Pinpoint the cell where the given text exists, returning its (X, Y) midpoint coordinate. 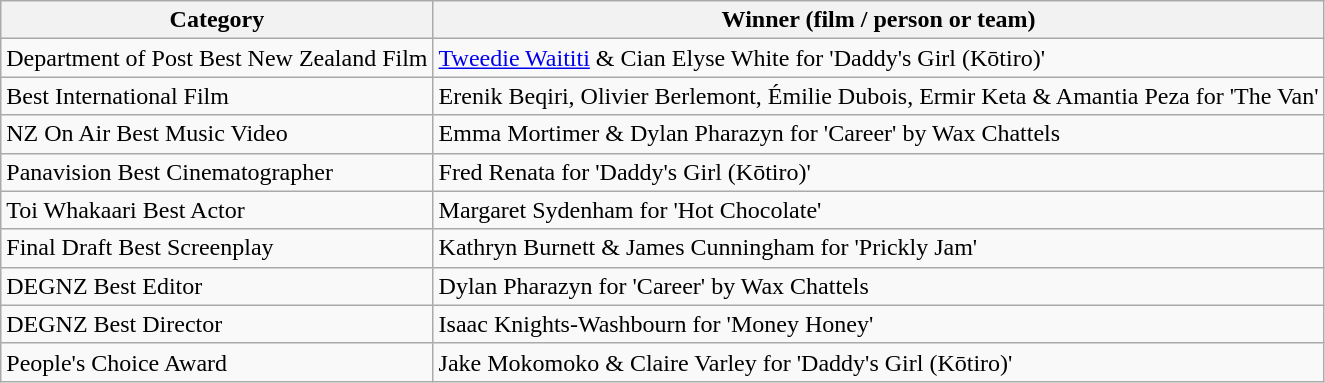
Emma Mortimer & Dylan Pharazyn for 'Career' by Wax Chattels (878, 134)
Department of Post Best New Zealand Film (217, 58)
Final Draft Best Screenplay (217, 248)
Isaac Knights-Washbourn for 'Money Honey' (878, 324)
Dylan Pharazyn for 'Career' by Wax Chattels (878, 286)
Fred Renata for 'Daddy's Girl (Kōtiro)' (878, 172)
Tweedie Waititi & Cian Elyse White for 'Daddy's Girl (Kōtiro)' (878, 58)
Kathryn Burnett & James Cunningham for 'Prickly Jam' (878, 248)
Winner (film / person or team) (878, 20)
Category (217, 20)
DEGNZ Best Editor (217, 286)
Erenik Beqiri, Olivier Berlemont, Émilie Dubois, Ermir Keta & Amantia Peza for 'The Van' (878, 96)
Jake Mokomoko & Claire Varley for 'Daddy's Girl (Kōtiro)' (878, 362)
Toi Whakaari Best Actor (217, 210)
DEGNZ Best Director (217, 324)
Panavision Best Cinematographer (217, 172)
NZ On Air Best Music Video (217, 134)
Best International Film (217, 96)
Margaret Sydenham for 'Hot Chocolate' (878, 210)
People's Choice Award (217, 362)
